Find where the given text appears and provide that cell's center as [X, Y] coordinate. 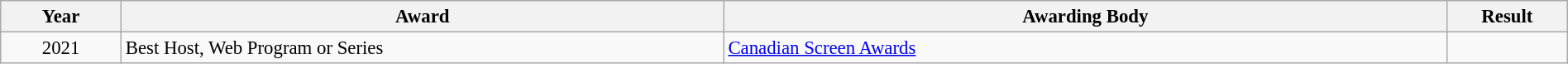
Award [422, 17]
Awarding Body [1085, 17]
Year [61, 17]
Canadian Screen Awards [1085, 48]
Result [1507, 17]
Best Host, Web Program or Series [422, 48]
2021 [61, 48]
